From the cell containing the given text, extract its center point as [X, Y] coordinate. 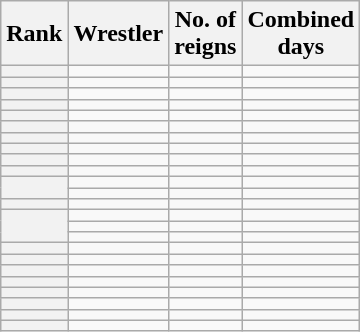
Wrestler [118, 34]
Combineddays [301, 34]
No. ofreigns [206, 34]
Rank [34, 34]
